Identify which cell holds the provided text, then report its [X, Y] central coordinate. 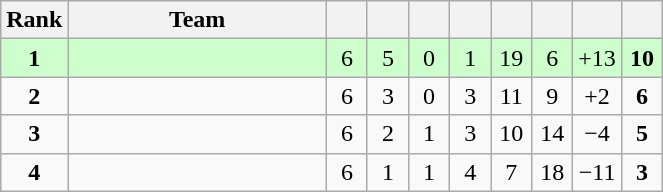
7 [512, 172]
14 [552, 134]
Team [198, 20]
11 [512, 96]
Rank [34, 20]
+2 [598, 96]
18 [552, 172]
−11 [598, 172]
−4 [598, 134]
19 [512, 58]
+13 [598, 58]
9 [552, 96]
